Identify which cell holds the provided text, then report its [X, Y] central coordinate. 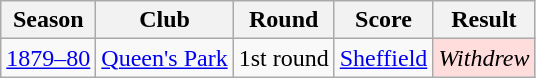
Withdrew [484, 58]
Queen's Park [164, 58]
Sheffield [384, 58]
Club [164, 20]
Round [284, 20]
Result [484, 20]
Season [48, 20]
1st round [284, 58]
Score [384, 20]
1879–80 [48, 58]
